Locate the cell with the specified text and output its [X, Y] center coordinate. 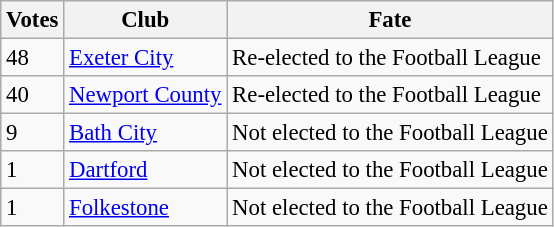
40 [32, 95]
Newport County [146, 95]
Bath City [146, 133]
Fate [390, 20]
9 [32, 133]
48 [32, 58]
Votes [32, 20]
Dartford [146, 170]
Folkestone [146, 208]
Club [146, 20]
Exeter City [146, 58]
